Output the (x, y) coordinate of the center of the cell containing the given text.  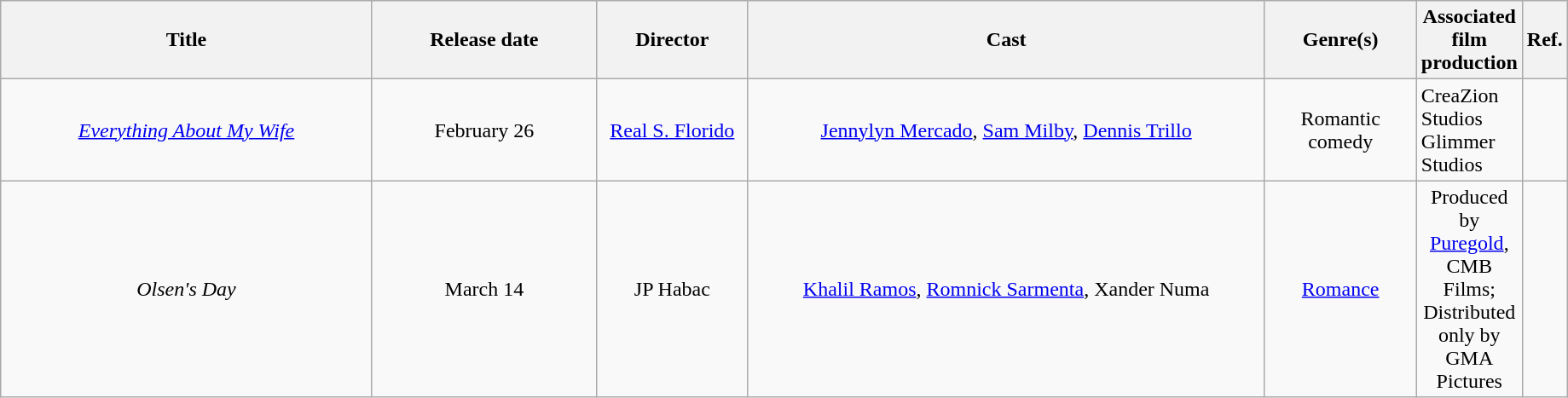
Ref. (1545, 40)
Cast (1006, 40)
Produced by Puregold, CMB Films; Distributed only by GMA Pictures (1469, 289)
Everything About My Wife (187, 130)
Release date (484, 40)
Romantic comedy (1340, 130)
Jennylyn Mercado, Sam Milby, Dennis Trillo (1006, 130)
Title (187, 40)
Olsen's Day (187, 289)
Real S. Florido (672, 130)
Genre(s) (1340, 40)
Director (672, 40)
Romance (1340, 289)
February 26 (484, 130)
CreaZion StudiosGlimmer Studios (1469, 130)
JP Habac (672, 289)
March 14 (484, 289)
Khalil Ramos, Romnick Sarmenta, Xander Numa (1006, 289)
Associated film production (1469, 40)
